Locate the cell with the specified text and output its [x, y] center coordinate. 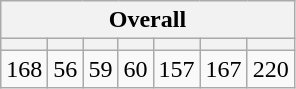
Overall [148, 20]
56 [66, 69]
59 [100, 69]
168 [24, 69]
220 [270, 69]
167 [224, 69]
60 [136, 69]
157 [176, 69]
